Extract the (x, y) coordinate from the center of the cell holding the provided text.  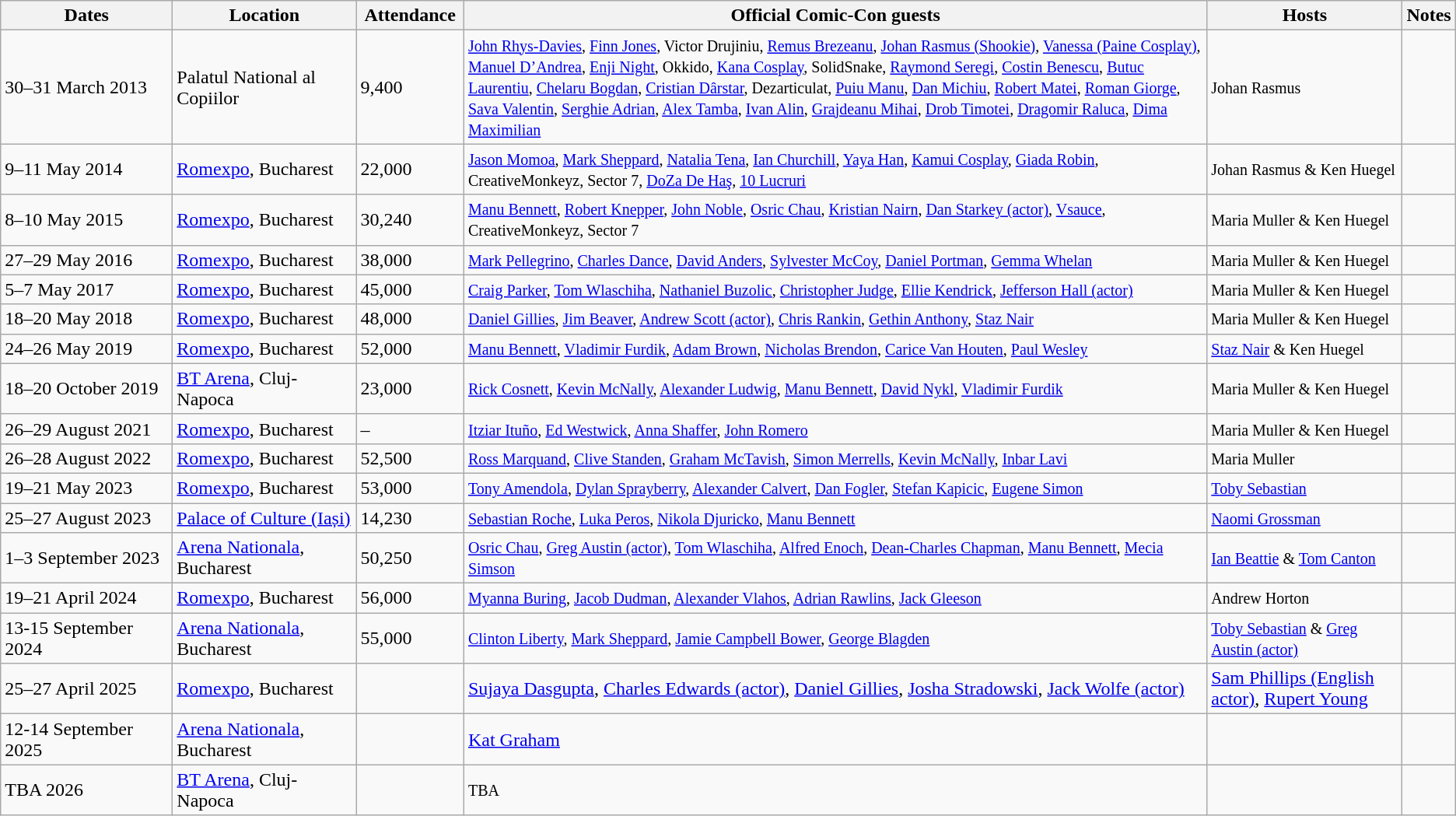
Ross Marquand, Clive Standen, Graham McTavish, Simon Merrells, Kevin McNally, Inbar Lavi (835, 458)
27–29 May 2016 (87, 260)
Toby Sebastian (1305, 488)
Johan Rasmus (1305, 87)
5–7 May 2017 (87, 289)
56,000 (411, 598)
30–31 March 2013 (87, 87)
Mark Pellegrino, Charles Dance, David Anders, Sylvester McCoy, Daniel Portman, Gemma Whelan (835, 260)
Jason Momoa, Mark Sheppard, Natalia Tena, Ian Churchill, Yaya Han, Kamui Cosplay, Giada Robin, CreativeMonkeyz, Sector 7, DoZa De Haş, 10 Lucruri (835, 170)
Palatul National al Copiilor (264, 87)
24–26 May 2019 (87, 348)
26–29 August 2021 (87, 429)
8–10 May 2015 (87, 219)
Clinton Liberty, Mark Sheppard, Jamie Campbell Bower, George Blagden (835, 638)
9–11 May 2014 (87, 170)
26–28 August 2022 (87, 458)
Tony Amendola, Dylan Sprayberry, Alexander Calvert, Dan Fogler, Stefan Kapicic, Eugene Simon (835, 488)
12-14 September 2025 (87, 739)
25–27 April 2025 (87, 689)
55,000 (411, 638)
53,000 (411, 488)
– (411, 429)
Kat Graham (835, 739)
TBA (835, 790)
9,400 (411, 87)
Hosts (1305, 16)
13-15 September 2024 (87, 638)
Johan Rasmus & Ken Huegel (1305, 170)
45,000 (411, 289)
Staz Nair & Ken Huegel (1305, 348)
Ian Beattie & Tom Canton (1305, 559)
Attendance (411, 16)
52,000 (411, 348)
22,000 (411, 170)
Palace of Culture (Iași) (264, 517)
48,000 (411, 319)
18–20 October 2019 (87, 389)
19–21 May 2023 (87, 488)
Maria Muller (1305, 458)
19–21 April 2024 (87, 598)
Sebastian Roche, Luka Peros, Nikola Djuricko, Manu Bennett (835, 517)
25–27 August 2023 (87, 517)
Sujaya Dasgupta, Charles Edwards (actor), Daniel Gillies, Josha Stradowski, Jack Wolfe (actor) (835, 689)
Andrew Horton (1305, 598)
Osric Chau, Greg Austin (actor), Tom Wlaschiha, Alfred Enoch, Dean-Charles Chapman, Manu Bennett, Mecia Simson (835, 559)
1–3 September 2023 (87, 559)
Manu Bennett, Vladimir Furdik, Adam Brown, Nicholas Brendon, Carice Van Houten, Paul Wesley (835, 348)
Sam Phillips (English actor), Rupert Young (1305, 689)
Myanna Buring, Jacob Dudman, Alexander Vlahos, Adrian Rawlins, Jack Gleeson (835, 598)
18–20 May 2018 (87, 319)
14,230 (411, 517)
23,000 (411, 389)
50,250 (411, 559)
Location (264, 16)
Craig Parker, Tom Wlaschiha, Nathaniel Buzolic, Christopher Judge, Ellie Kendrick, Jefferson Hall (actor) (835, 289)
Toby Sebastian & Greg Austin (actor) (1305, 638)
Daniel Gillies, Jim Beaver, Andrew Scott (actor), Chris Rankin, Gethin Anthony, Staz Nair (835, 319)
30,240 (411, 219)
Dates (87, 16)
Notes (1429, 16)
38,000 (411, 260)
52,500 (411, 458)
Naomi Grossman (1305, 517)
Official Comic-Con guests (835, 16)
TBA 2026 (87, 790)
Itziar Ituño, Ed Westwick, Anna Shaffer, John Romero (835, 429)
Manu Bennett, Robert Knepper, John Noble, Osric Chau, Kristian Nairn, Dan Starkey (actor), Vsauce, CreativeMonkeyz, Sector 7 (835, 219)
Rick Cosnett, Kevin McNally, Alexander Ludwig, Manu Bennett, David Nykl, Vladimir Furdik (835, 389)
